For the text-containing cell, return its midpoint in (X, Y) coordinate format. 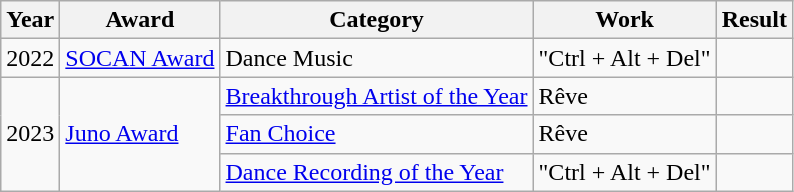
Result (754, 20)
Juno Award (140, 134)
Dance Recording of the Year (376, 172)
Dance Music (376, 58)
Category (376, 20)
2023 (30, 134)
Breakthrough Artist of the Year (376, 96)
SOCAN Award (140, 58)
Year (30, 20)
2022 (30, 58)
Fan Choice (376, 134)
Work (624, 20)
Award (140, 20)
